Identify which cell holds the provided text, then report its (X, Y) central coordinate. 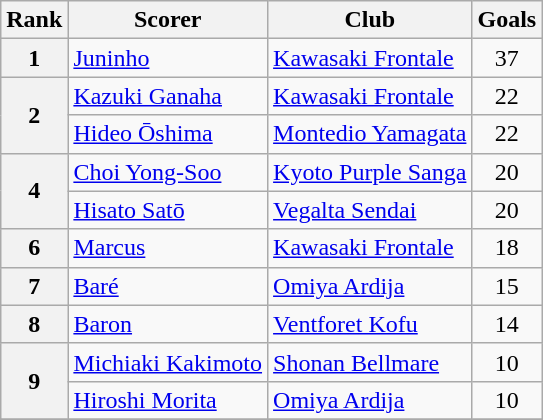
15 (507, 286)
Shonan Bellmare (370, 362)
Hisato Satō (168, 210)
Juninho (168, 58)
Scorer (168, 20)
Marcus (168, 248)
Ventforet Kofu (370, 324)
Baron (168, 324)
Goals (507, 20)
2 (34, 115)
Club (370, 20)
6 (34, 248)
Vegalta Sendai (370, 210)
Michiaki Kakimoto (168, 362)
Montedio Yamagata (370, 134)
4 (34, 191)
14 (507, 324)
18 (507, 248)
7 (34, 286)
9 (34, 381)
37 (507, 58)
Rank (34, 20)
Hideo Ōshima (168, 134)
1 (34, 58)
Hiroshi Morita (168, 400)
8 (34, 324)
Choi Yong-Soo (168, 172)
Kazuki Ganaha (168, 96)
Kyoto Purple Sanga (370, 172)
Baré (168, 286)
